Find where the given text appears and provide that cell's center as [x, y] coordinate. 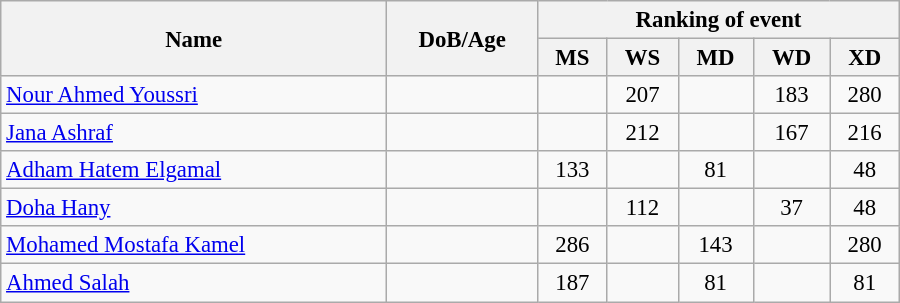
187 [572, 283]
XD [864, 58]
Jana Ashraf [194, 133]
MS [572, 58]
112 [642, 208]
212 [642, 133]
Ahmed Salah [194, 283]
Nour Ahmed Youssri [194, 95]
WD [792, 58]
37 [792, 208]
Ranking of event [718, 20]
133 [572, 170]
167 [792, 133]
Name [194, 38]
286 [572, 245]
MD [716, 58]
Adham Hatem Elgamal [194, 170]
WS [642, 58]
DoB/Age [462, 38]
216 [864, 133]
Mohamed Mostafa Kamel [194, 245]
Doha Hany [194, 208]
183 [792, 95]
143 [716, 245]
207 [642, 95]
